From the cell containing the given text, extract its center point as [X, Y] coordinate. 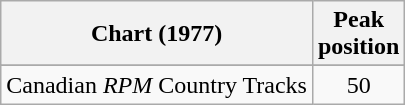
Peakposition [358, 34]
50 [358, 85]
Chart (1977) [157, 34]
Canadian RPM Country Tracks [157, 85]
